Scan for the cell matching the given text and deliver its (x, y) coordinate at center. 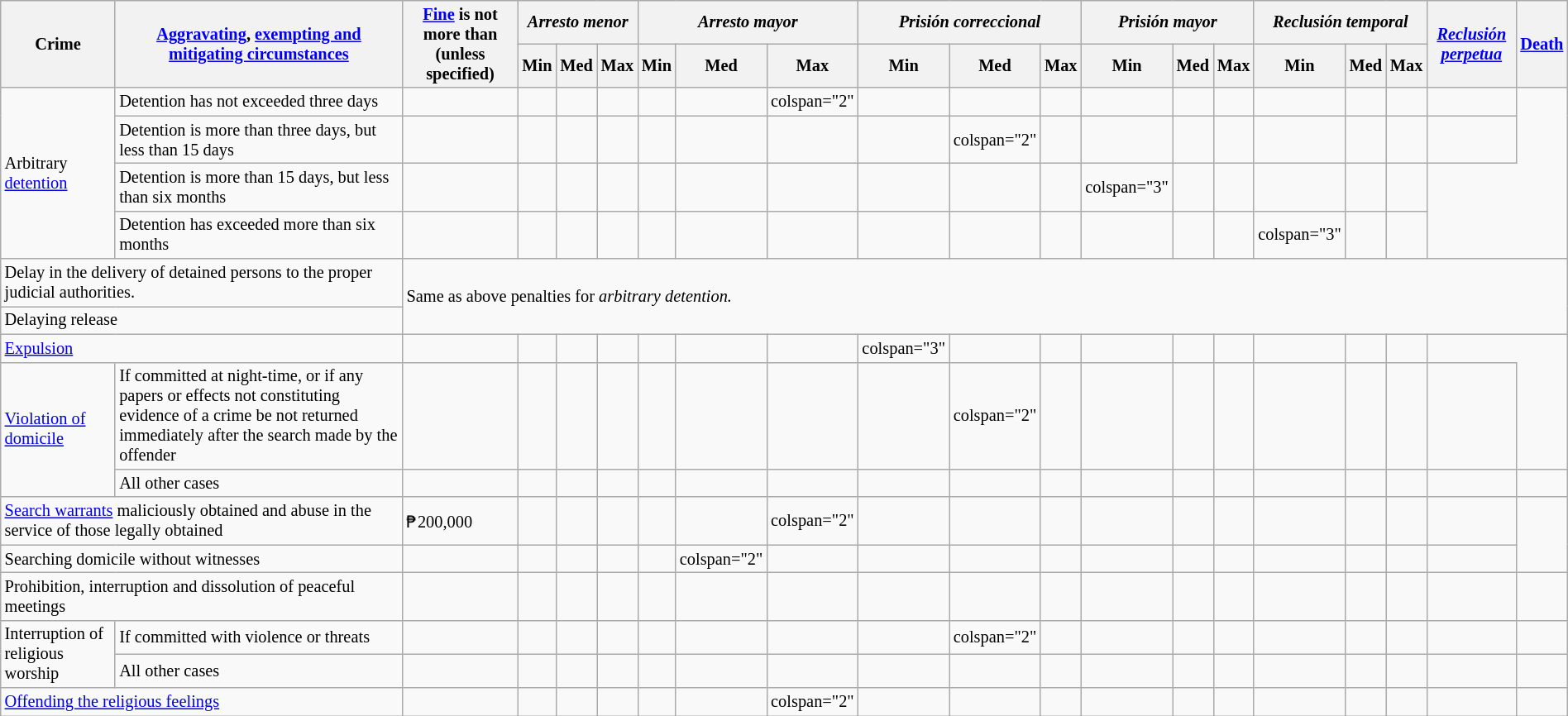
Prisión mayor (1168, 21)
Interruption of religious worship (58, 654)
Arresto menor (577, 21)
Detention is more than 15 days, but less than six months (258, 187)
If committed with violence or threats (258, 637)
Delay in the delivery of detained persons to the proper judicial authorities. (202, 283)
Delaying release (202, 320)
Violation of domicile (58, 430)
Detention has not exceeded three days (258, 102)
Arbitrary detention (58, 174)
Searching domicile without witnesses (202, 559)
Arresto mayor (748, 21)
Detention has exceeded more than six months (258, 235)
₱200,000 (461, 521)
Reclusión temporal (1340, 21)
Expulsion (202, 348)
Prisión correccional (970, 21)
Prohibition, interruption and dissolution of peaceful meetings (202, 596)
Reclusión perpetua (1471, 44)
Offending the religious feelings (202, 702)
Detention is more than three days, but less than 15 days (258, 140)
Fine is not more than (unless specified) (461, 44)
Aggravating, exempting and mitigating circumstances (258, 44)
Search warrants maliciously obtained and abuse in the service of those legally obtained (202, 521)
Same as above penalties for arbitrary detention. (986, 296)
Death (1542, 44)
Crime (58, 44)
